Identify which cell holds the provided text, then report its [x, y] central coordinate. 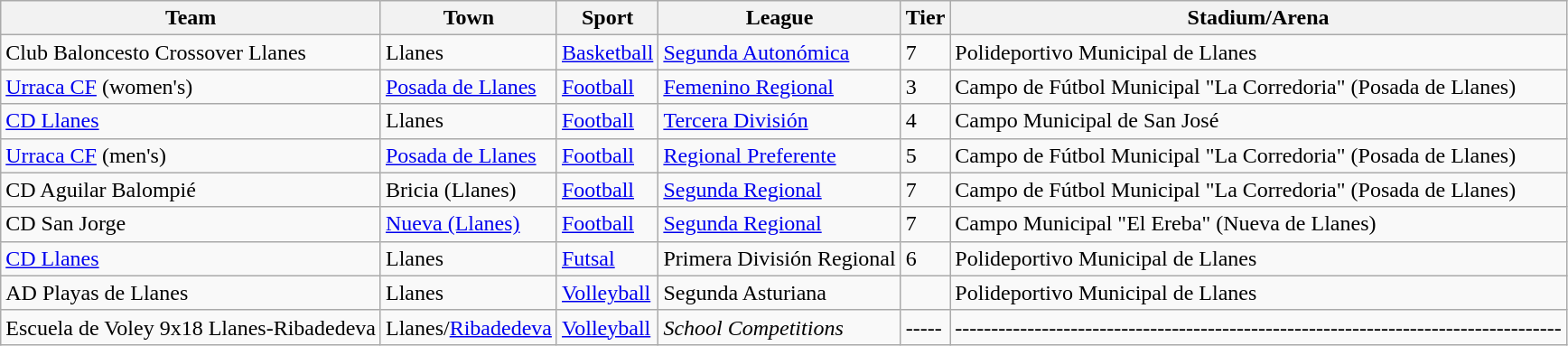
4 [925, 121]
Segunda Asturiana [779, 293]
Nueva (Llanes) [468, 224]
AD Playas de Llanes [191, 293]
Town [468, 18]
Llanes/Ribadedeva [468, 327]
5 [925, 155]
Tier [925, 18]
School Competitions [779, 327]
League [779, 18]
Segunda Autonómica [779, 52]
Sport [607, 18]
3 [925, 87]
Team [191, 18]
Urraca CF (men's) [191, 155]
------------------------------------------------------------------------------------ [1258, 327]
Basketball [607, 52]
----- [925, 327]
Primera División Regional [779, 258]
CD San Jorge [191, 224]
Stadium/Arena [1258, 18]
Urraca CF (women's) [191, 87]
Bricia (Llanes) [468, 190]
CD Aguilar Balompié [191, 190]
Tercera División [779, 121]
Campo Municipal "El Ereba" (Nueva de Llanes) [1258, 224]
Regional Preferente [779, 155]
6 [925, 258]
Club Baloncesto Crossover Llanes [191, 52]
Futsal [607, 258]
Campo Municipal de San José [1258, 121]
Escuela de Voley 9x18 Llanes-Ribadedeva [191, 327]
Femenino Regional [779, 87]
